From the cell containing the given text, extract its center point as (x, y) coordinate. 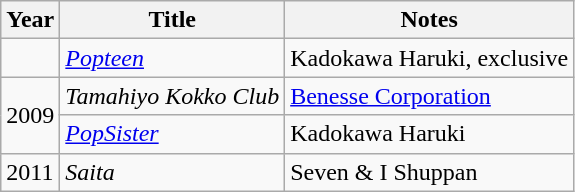
Tamahiyo Kokko Club (172, 96)
Popteen (172, 58)
Saita (172, 172)
Title (172, 20)
Seven & I Shuppan (430, 172)
PopSister (172, 134)
2011 (30, 172)
Kadokawa Haruki, exclusive (430, 58)
2009 (30, 115)
Notes (430, 20)
Benesse Corporation (430, 96)
Kadokawa Haruki (430, 134)
Year (30, 20)
